Provide the (x, y) coordinate of the cell's center where the given text is located.  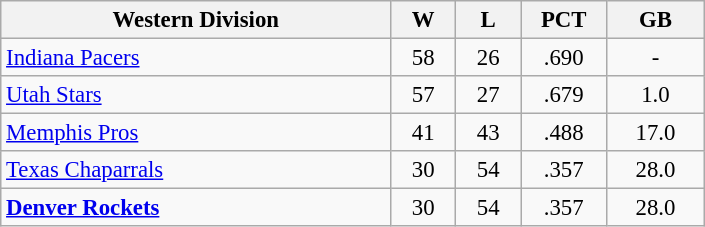
Western Division (196, 20)
Memphis Pros (196, 133)
43 (488, 133)
- (656, 58)
1.0 (656, 95)
.690 (564, 58)
41 (424, 133)
26 (488, 58)
58 (424, 58)
L (488, 20)
.488 (564, 133)
57 (424, 95)
W (424, 20)
Texas Chaparrals (196, 170)
Indiana Pacers (196, 58)
Utah Stars (196, 95)
PCT (564, 20)
GB (656, 20)
Denver Rockets (196, 208)
.679 (564, 95)
17.0 (656, 133)
27 (488, 95)
